From the cell containing the given text, extract its center point as (x, y) coordinate. 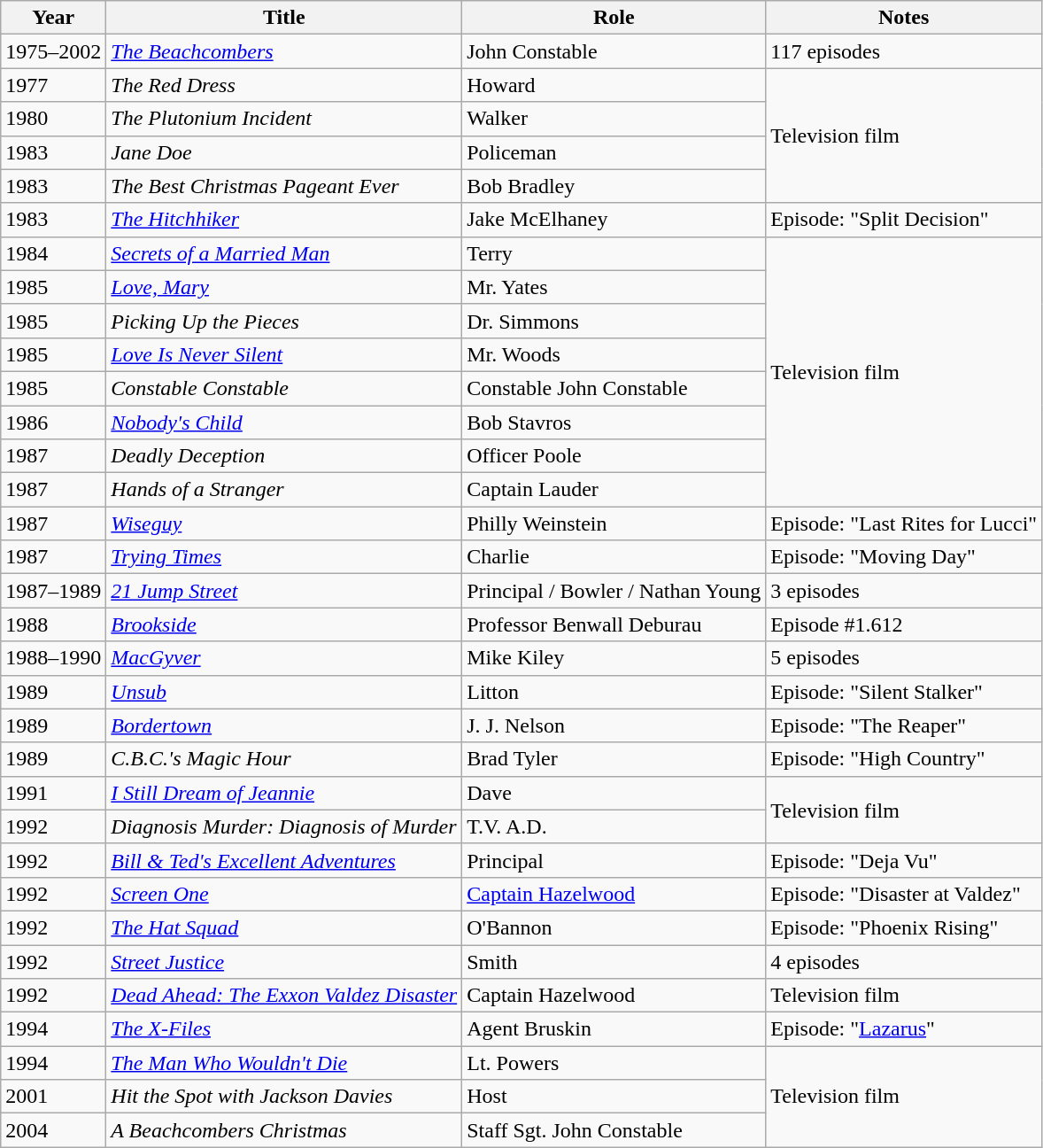
MacGyver (284, 658)
1977 (53, 85)
The Hitchhiker (284, 220)
Notes (904, 18)
1988–1990 (53, 658)
Episode: "Lazarus" (904, 1029)
Smith (614, 961)
Episode: "Phoenix Rising" (904, 927)
2001 (53, 1097)
4 episodes (904, 961)
Captain Lauder (614, 490)
Diagnosis Murder: Diagnosis of Murder (284, 826)
Episode: "Last Rites for Lucci" (904, 524)
Episode: "Disaster at Valdez" (904, 894)
Mr. Yates (614, 287)
Dead Ahead: The Exxon Valdez Disaster (284, 996)
Howard (614, 85)
Unsub (284, 692)
21 Jump Street (284, 591)
Episode: "High Country" (904, 759)
Episode: "The Reaper" (904, 725)
Mr. Woods (614, 354)
Love Is Never Silent (284, 354)
Bordertown (284, 725)
1986 (53, 423)
Brookside (284, 624)
Policeman (614, 152)
Dr. Simmons (614, 321)
I Still Dream of Jeannie (284, 793)
2004 (53, 1130)
Officer Poole (614, 456)
1991 (53, 793)
Dave (614, 793)
The Man Who Wouldn't Die (284, 1063)
Lt. Powers (614, 1063)
Hands of a Stranger (284, 490)
T.V. A.D. (614, 826)
The X-Files (284, 1029)
Street Justice (284, 961)
1987–1989 (53, 591)
Hit the Spot with Jackson Davies (284, 1097)
5 episodes (904, 658)
1980 (53, 119)
Mike Kiley (614, 658)
1984 (53, 253)
Picking Up the Pieces (284, 321)
Title (284, 18)
Agent Bruskin (614, 1029)
Staff Sgt. John Constable (614, 1130)
Episode: "Deja Vu" (904, 860)
Screen One (284, 894)
Principal (614, 860)
Terry (614, 253)
The Plutonium Incident (284, 119)
The Beachcombers (284, 51)
O'Bannon (614, 927)
Litton (614, 692)
Year (53, 18)
Episode: "Split Decision" (904, 220)
Charlie (614, 557)
Constable Constable (284, 388)
J. J. Nelson (614, 725)
Love, Mary (284, 287)
Walker (614, 119)
The Red Dress (284, 85)
Brad Tyler (614, 759)
Bob Bradley (614, 186)
Jake McElhaney (614, 220)
The Hat Squad (284, 927)
John Constable (614, 51)
Jane Doe (284, 152)
Principal / Bowler / Nathan Young (614, 591)
Nobody's Child (284, 423)
Role (614, 18)
1975–2002 (53, 51)
Philly Weinstein (614, 524)
Host (614, 1097)
Episode: "Silent Stalker" (904, 692)
A Beachcombers Christmas (284, 1130)
Episode #1.612 (904, 624)
Secrets of a Married Man (284, 253)
3 episodes (904, 591)
Episode: "Moving Day" (904, 557)
Bob Stavros (614, 423)
Constable John Constable (614, 388)
The Best Christmas Pageant Ever (284, 186)
Wiseguy (284, 524)
Deadly Deception (284, 456)
Professor Benwall Deburau (614, 624)
Bill & Ted's Excellent Adventures (284, 860)
117 episodes (904, 51)
C.B.C.'s Magic Hour (284, 759)
1988 (53, 624)
Trying Times (284, 557)
